For the text-containing cell, return its midpoint in (X, Y) coordinate format. 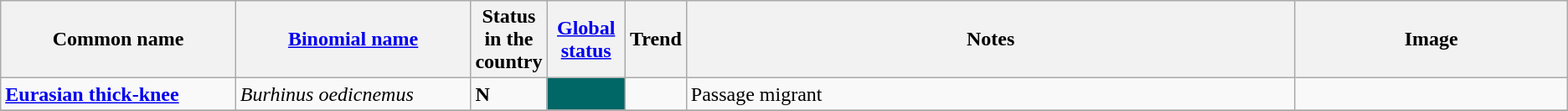
Notes (990, 40)
Burhinus oedicnemus (353, 94)
N (509, 94)
Eurasian thick-knee (119, 94)
Binomial name (353, 40)
Image (1431, 40)
Trend (655, 40)
Status in the country (509, 40)
Passage migrant (990, 94)
Common name (119, 40)
Global status (586, 40)
